Output the (x, y) coordinate of the center of the cell containing the given text.  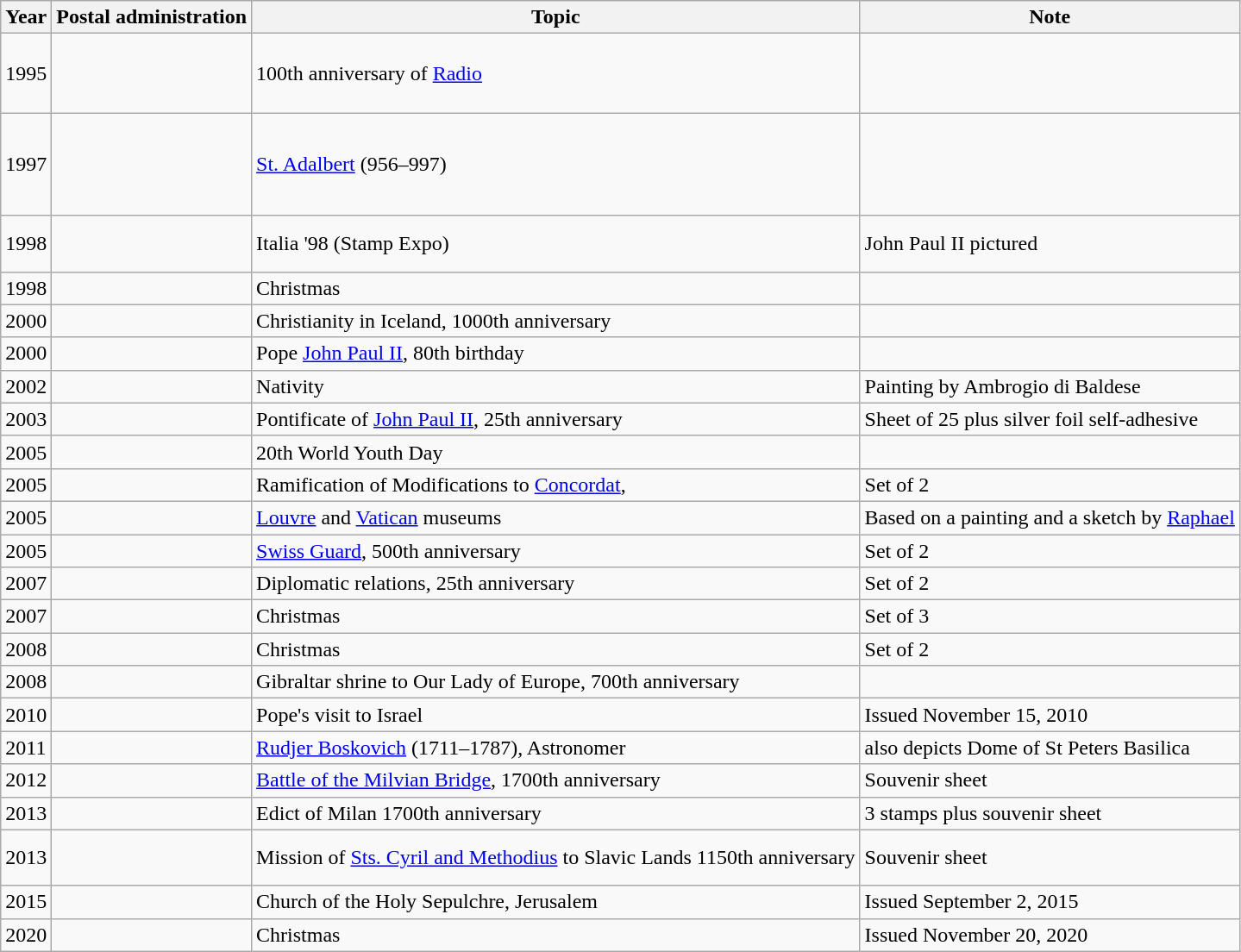
Church of the Holy Sepulchre, Jerusalem (555, 902)
Mission of Sts. Cyril and Methodius to Slavic Lands 1150th anniversary (555, 857)
Postal administration (152, 17)
Swiss Guard, 500th anniversary (555, 551)
Rudjer Boskovich (1711–1787), Astronomer (555, 748)
Based on a painting and a sketch by Raphael (1050, 517)
2011 (26, 748)
Sheet of 25 plus silver foil self-adhesive (1050, 419)
Topic (555, 17)
2015 (26, 902)
Set of 3 (1050, 617)
Issued September 2, 2015 (1050, 902)
Diplomatic relations, 25th anniversary (555, 584)
2003 (26, 419)
2012 (26, 780)
Year (26, 17)
Pope John Paul II, 80th birthday (555, 354)
1997 (26, 164)
Nativity (555, 386)
Pontificate of John Paul II, 25th anniversary (555, 419)
20th World Youth Day (555, 452)
Edict of Milan 1700th anniversary (555, 813)
1995 (26, 73)
Note (1050, 17)
Ramification of Modifications to Concordat, (555, 485)
Issued November 20, 2020 (1050, 935)
Gibraltar shrine to Our Lady of Europe, 700th anniversary (555, 682)
100th anniversary of Radio (555, 73)
John Paul II pictured (1050, 243)
2002 (26, 386)
2010 (26, 715)
Battle of the Milvian Bridge, 1700th anniversary (555, 780)
Painting by Ambrogio di Baldese (1050, 386)
Italia '98 (Stamp Expo) (555, 243)
3 stamps plus souvenir sheet (1050, 813)
2020 (26, 935)
Christianity in Iceland, 1000th anniversary (555, 321)
also depicts Dome of St Peters Basilica (1050, 748)
Pope's visit to Israel (555, 715)
Issued November 15, 2010 (1050, 715)
St. Adalbert (956–997) (555, 164)
Louvre and Vatican museums (555, 517)
